Capture the cell that displays the provided text and extract its [x, y] central coordinate. 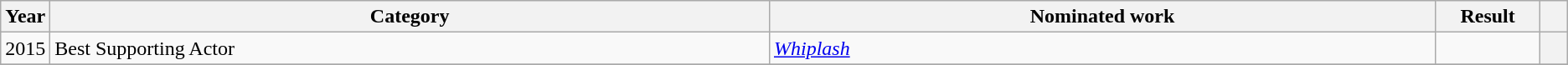
Year [25, 17]
Category [410, 17]
Result [1488, 17]
Best Supporting Actor [410, 48]
Nominated work [1102, 17]
Whiplash [1102, 48]
2015 [25, 48]
